Capture the cell that displays the provided text and extract its [X, Y] central coordinate. 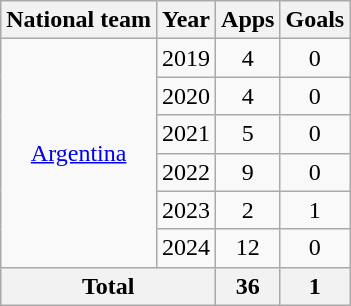
2020 [186, 96]
Year [186, 20]
12 [248, 248]
Argentina [79, 153]
36 [248, 286]
5 [248, 134]
Goals [315, 20]
2 [248, 210]
2021 [186, 134]
9 [248, 172]
National team [79, 20]
2024 [186, 248]
Total [108, 286]
Apps [248, 20]
2023 [186, 210]
2022 [186, 172]
2019 [186, 58]
